Pinpoint the cell where the given text exists, returning its [X, Y] midpoint coordinate. 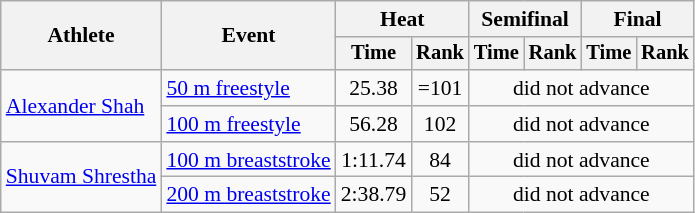
52 [440, 195]
Shuvam Shrestha [82, 178]
84 [440, 160]
Heat [402, 19]
Event [248, 36]
Alexander Shah [82, 106]
100 m breaststroke [248, 160]
56.28 [374, 124]
Semifinal [525, 19]
2:38.79 [374, 195]
=101 [440, 88]
50 m freestyle [248, 88]
1:11.74 [374, 160]
100 m freestyle [248, 124]
Athlete [82, 36]
Final [637, 19]
102 [440, 124]
200 m breaststroke [248, 195]
25.38 [374, 88]
